For the text-containing cell, return its midpoint in (x, y) coordinate format. 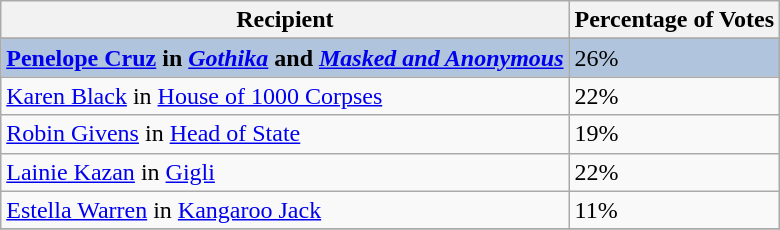
26% (674, 58)
Estella Warren in Kangaroo Jack (285, 210)
Karen Black in House of 1000 Corpses (285, 96)
11% (674, 210)
Recipient (285, 20)
Percentage of Votes (674, 20)
Penelope Cruz in Gothika and Masked and Anonymous (285, 58)
19% (674, 134)
Lainie Kazan in Gigli (285, 172)
Robin Givens in Head of State (285, 134)
